Detect which cell encompasses the target text, then output its [x, y] center coordinate. 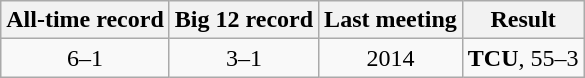
All-time record [86, 20]
3–1 [244, 58]
Last meeting [391, 20]
TCU, 55–3 [523, 58]
Big 12 record [244, 20]
2014 [391, 58]
6–1 [86, 58]
Result [523, 20]
